Search for the cell housing the specified text and yield its (x, y) center coordinate. 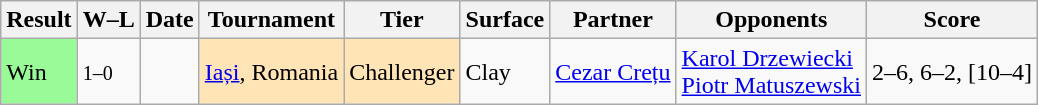
Tournament (271, 20)
Clay (505, 72)
Cezar Crețu (613, 72)
Result (39, 20)
W–L (108, 20)
Karol Drzewiecki Piotr Matuszewski (771, 72)
Date (170, 20)
Challenger (402, 72)
Iași, Romania (271, 72)
Win (39, 72)
Tier (402, 20)
1–0 (108, 72)
2–6, 6–2, [10–4] (952, 72)
Partner (613, 20)
Score (952, 20)
Opponents (771, 20)
Surface (505, 20)
